Scan for the cell matching the given text and deliver its (x, y) coordinate at center. 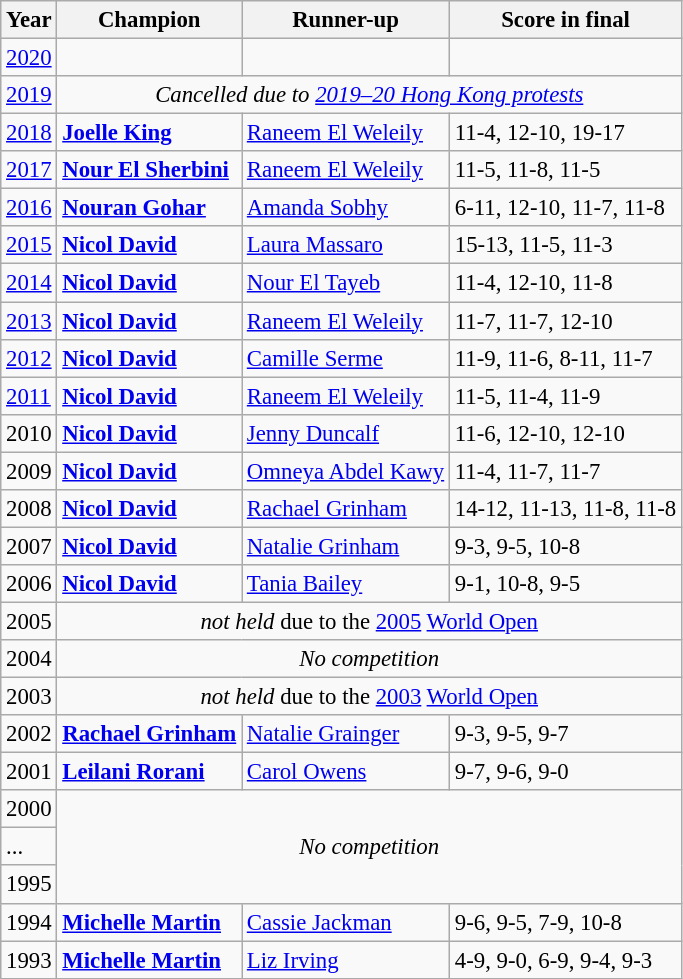
Nour El Tayeb (346, 283)
2008 (29, 509)
2004 (29, 659)
2011 (29, 396)
1995 (29, 885)
2012 (29, 358)
2003 (29, 697)
2020 (29, 58)
Natalie Grainger (346, 734)
2006 (29, 584)
2007 (29, 546)
Nour El Sherbini (150, 170)
11-4, 12-10, 11-8 (566, 283)
Cassie Jackman (346, 922)
Jenny Duncalf (346, 433)
1994 (29, 922)
Omneya Abdel Kawy (346, 471)
11-5, 11-4, 11-9 (566, 396)
Nouran Gohar (150, 208)
... (29, 847)
2016 (29, 208)
11-4, 12-10, 19-17 (566, 133)
Natalie Grinham (346, 546)
9-7, 9-6, 9-0 (566, 772)
2014 (29, 283)
2001 (29, 772)
9-3, 9-5, 10-8 (566, 546)
2013 (29, 321)
Leilani Rorani (150, 772)
4-9, 9-0, 6-9, 9-4, 9-3 (566, 960)
2017 (29, 170)
Cancelled due to 2019–20 Hong Kong protests (370, 95)
Year (29, 20)
Amanda Sobhy (346, 208)
9-1, 10-8, 9-5 (566, 584)
2015 (29, 245)
Champion (150, 20)
Joelle King (150, 133)
2010 (29, 433)
Runner-up (346, 20)
Camille Serme (346, 358)
Liz Irving (346, 960)
2019 (29, 95)
Score in final (566, 20)
Carol Owens (346, 772)
2002 (29, 734)
9-3, 9-5, 9-7 (566, 734)
2005 (29, 621)
11-6, 12-10, 12-10 (566, 433)
15-13, 11-5, 11-3 (566, 245)
11-9, 11-6, 8-11, 11-7 (566, 358)
2009 (29, 471)
2018 (29, 133)
11-4, 11-7, 11-7 (566, 471)
9-6, 9-5, 7-9, 10-8 (566, 922)
1993 (29, 960)
Tania Bailey (346, 584)
not held due to the 2003 World Open (370, 697)
11-5, 11-8, 11-5 (566, 170)
2000 (29, 809)
11-7, 11-7, 12-10 (566, 321)
Laura Massaro (346, 245)
6-11, 12-10, 11-7, 11-8 (566, 208)
not held due to the 2005 World Open (370, 621)
14-12, 11-13, 11-8, 11-8 (566, 509)
